Output the [x, y] coordinate of the center of the cell containing the given text.  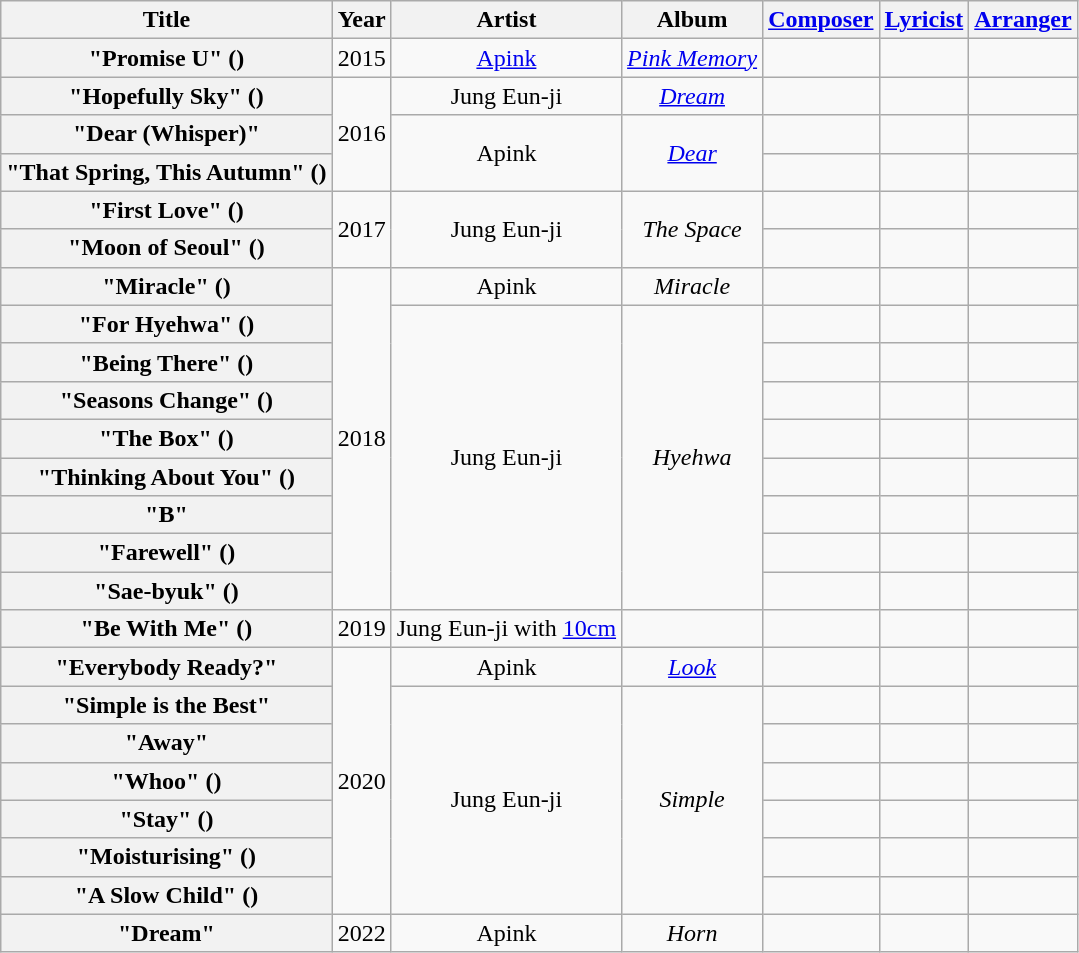
"Whoo" () [166, 781]
"Be With Me" () [166, 629]
The Space [692, 229]
"Farewell" () [166, 553]
2017 [362, 229]
"Thinking About You" () [166, 477]
Arranger [1023, 20]
2015 [362, 58]
"Moon of Seoul" () [166, 248]
Title [166, 20]
Dear [692, 153]
2020 [362, 781]
"First Love" () [166, 210]
2016 [362, 134]
"Promise U" () [166, 58]
"Dream" [166, 933]
Album [692, 20]
Lyricist [924, 20]
"Moisturising" () [166, 857]
"Hopefully Sky" () [166, 96]
Miracle [692, 286]
"Simple is the Best" [166, 705]
"B" [166, 515]
"That Spring, This Autumn" () [166, 172]
"Away" [166, 743]
"Seasons Change" () [166, 400]
Artist [506, 20]
2019 [362, 629]
Dream [692, 96]
"A Slow Child" () [166, 895]
Horn [692, 933]
"For Hyehwa" () [166, 324]
Year [362, 20]
"Dear (Whisper)" [166, 134]
"Sae-byuk" () [166, 591]
2022 [362, 933]
"Everybody Ready?" [166, 667]
Look [692, 667]
2018 [362, 438]
Hyehwa [692, 457]
"Miracle" () [166, 286]
Jung Eun-ji with 10cm [506, 629]
Simple [692, 800]
"Being There" () [166, 362]
Composer [821, 20]
Pink Memory [692, 58]
"The Box" () [166, 438]
"Stay" () [166, 819]
